For the text-containing cell, return its midpoint in [x, y] coordinate format. 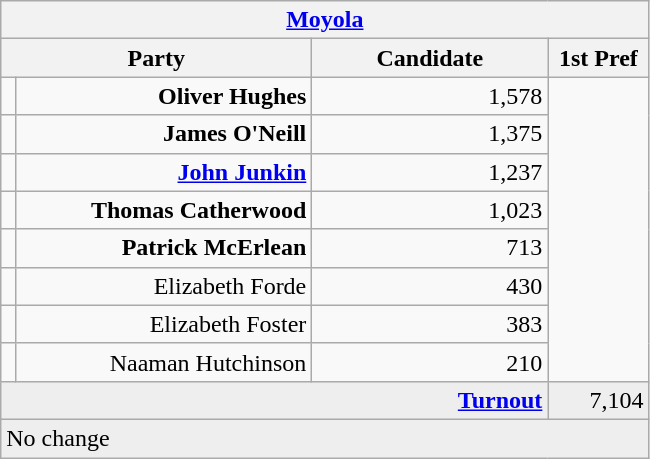
James O'Neill [164, 134]
1,023 [430, 210]
Candidate [430, 58]
7,104 [598, 400]
1,578 [430, 96]
1,375 [430, 134]
Elizabeth Forde [164, 286]
Elizabeth Foster [164, 324]
1,237 [430, 172]
210 [430, 362]
383 [430, 324]
John Junkin [164, 172]
430 [430, 286]
No change [325, 438]
Patrick McErlean [164, 248]
Moyola [325, 20]
Thomas Catherwood [164, 210]
Party [156, 58]
Naaman Hutchinson [164, 362]
1st Pref [598, 58]
Oliver Hughes [164, 96]
713 [430, 248]
Turnout [274, 400]
